Scan for the cell matching the given text and deliver its (X, Y) coordinate at center. 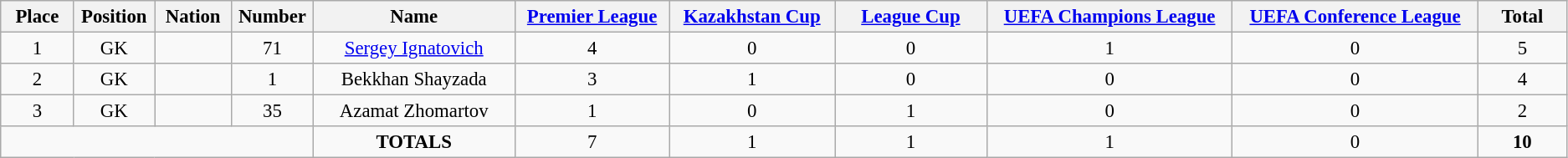
10 (1522, 142)
Nation (193, 17)
TOTALS (413, 142)
35 (273, 111)
Bekkhan Shayzada (413, 79)
League Cup (911, 17)
Name (413, 17)
5 (1522, 48)
Azamat Zhomartov (413, 111)
Number (273, 17)
Position (114, 17)
Total (1522, 17)
UEFA Conference League (1355, 17)
7 (592, 142)
Premier League (592, 17)
Sergey Ignatovich (413, 48)
UEFA Champions League (1109, 17)
Place (37, 17)
Kazakhstan Cup (752, 17)
71 (273, 48)
